Pinpoint the cell where the given text exists, returning its (x, y) midpoint coordinate. 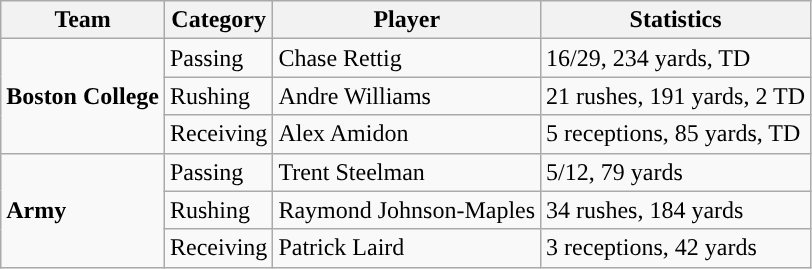
Patrick Laird (407, 248)
Trent Steelman (407, 172)
21 rushes, 191 yards, 2 TD (676, 96)
Category (218, 20)
34 rushes, 184 yards (676, 210)
5/12, 79 yards (676, 172)
Andre Williams (407, 96)
5 receptions, 85 yards, TD (676, 134)
Army (83, 210)
3 receptions, 42 yards (676, 248)
Player (407, 20)
16/29, 234 yards, TD (676, 58)
Boston College (83, 96)
Chase Rettig (407, 58)
Alex Amidon (407, 134)
Raymond Johnson-Maples (407, 210)
Team (83, 20)
Statistics (676, 20)
